Output the [x, y] coordinate of the center of the cell containing the given text.  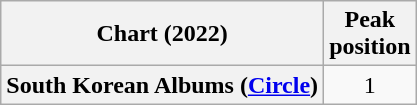
1 [370, 85]
Peakposition [370, 34]
South Korean Albums (Circle) [162, 85]
Chart (2022) [162, 34]
